Return (x, y) of the center of cell containing provided text 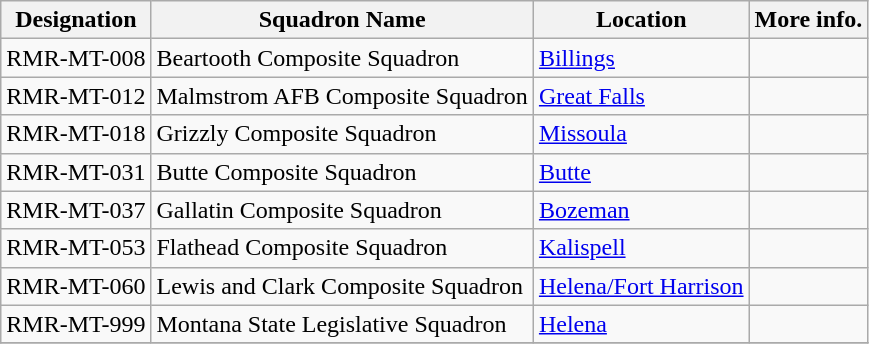
Helena/Fort Harrison (641, 286)
Malmstrom AFB Composite Squadron (342, 96)
Lewis and Clark Composite Squadron (342, 286)
Location (641, 20)
RMR-MT-018 (76, 134)
Missoula (641, 134)
Beartooth Composite Squadron (342, 58)
More info. (808, 20)
RMR-MT-037 (76, 210)
Butte Composite Squadron (342, 172)
Designation (76, 20)
RMR-MT-999 (76, 324)
Montana State Legislative Squadron (342, 324)
Bozeman (641, 210)
RMR-MT-060 (76, 286)
RMR-MT-008 (76, 58)
Butte (641, 172)
Great Falls (641, 96)
Squadron Name (342, 20)
RMR-MT-012 (76, 96)
RMR-MT-031 (76, 172)
Helena (641, 324)
Kalispell (641, 248)
Grizzly Composite Squadron (342, 134)
Billings (641, 58)
Flathead Composite Squadron (342, 248)
RMR-MT-053 (76, 248)
Gallatin Composite Squadron (342, 210)
